Capture the cell that displays the provided text and extract its (X, Y) central coordinate. 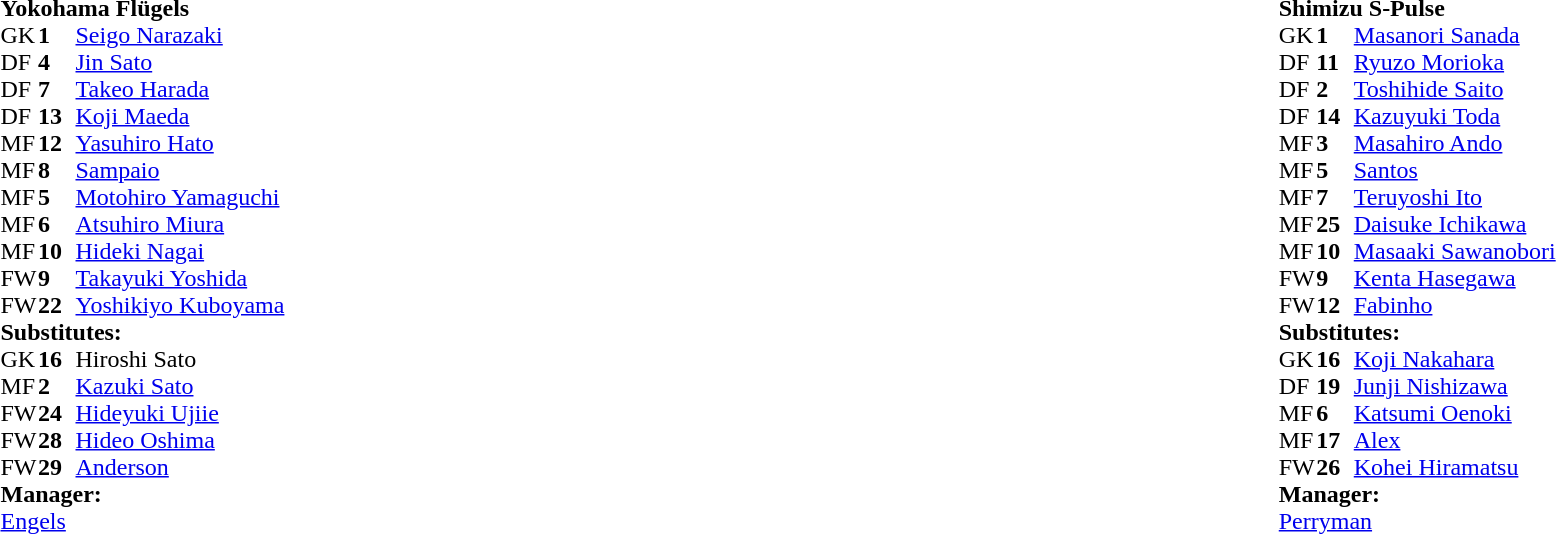
19 (1335, 386)
Motohiro Yamaguchi (180, 198)
4 (57, 62)
Junji Nishizawa (1455, 386)
Kohei Hiramatsu (1455, 468)
17 (1335, 440)
3 (1335, 144)
Daisuke Ichikawa (1455, 224)
Masanori Sanada (1455, 36)
Toshihide Saito (1455, 90)
Koji Maeda (180, 116)
Jin Sato (180, 62)
Katsumi Oenoki (1455, 414)
Sampaio (180, 170)
Yasuhiro Hato (180, 144)
Yoshikiyo Kuboyama (180, 306)
Hideki Nagai (180, 252)
Kenta Hasegawa (1455, 278)
Anderson (180, 468)
Atsuhiro Miura (180, 224)
Fabinho (1455, 306)
Koji Nakahara (1455, 360)
Masaaki Sawanobori (1455, 252)
Hideyuki Ujiie (180, 414)
Seigo Narazaki (180, 36)
Takeo Harada (180, 90)
29 (57, 468)
22 (57, 306)
26 (1335, 468)
11 (1335, 62)
14 (1335, 116)
Takayuki Yoshida (180, 278)
25 (1335, 224)
28 (57, 440)
Hideo Oshima (180, 440)
Masahiro Ando (1455, 144)
Hiroshi Sato (180, 360)
13 (57, 116)
Kazuki Sato (180, 386)
Ryuzo Morioka (1455, 62)
24 (57, 414)
Kazuyuki Toda (1455, 116)
Santos (1455, 170)
8 (57, 170)
Alex (1455, 440)
Teruyoshi Ito (1455, 198)
